Pinpoint the cell where the given text exists, returning its [x, y] midpoint coordinate. 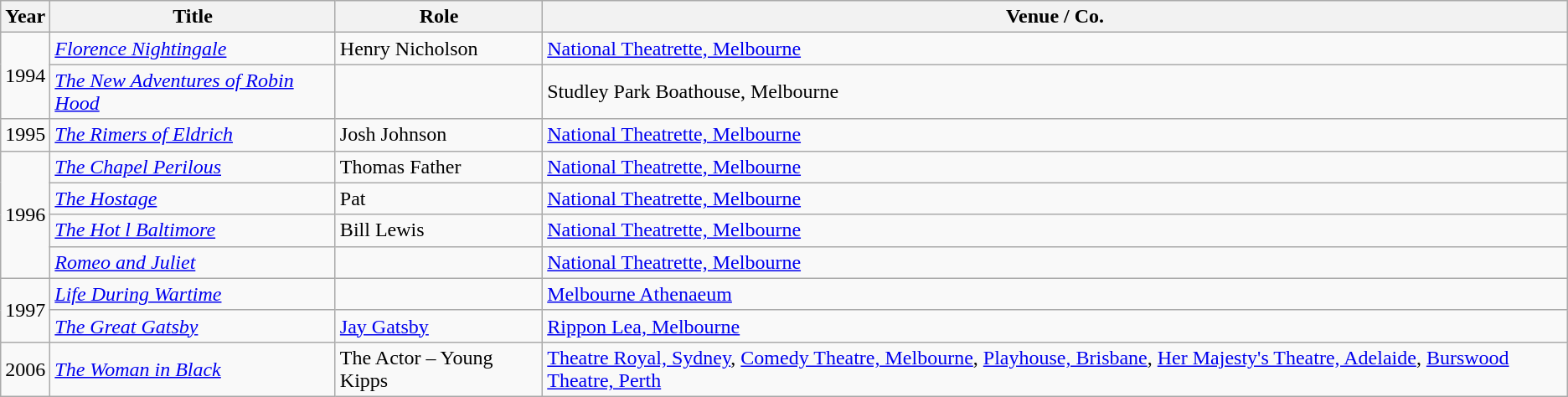
Life During Wartime [193, 294]
The Chapel Perilous [193, 167]
Rippon Lea, Melbourne [1055, 326]
The Rimers of Eldrich [193, 135]
The Great Gatsby [193, 326]
Jay Gatsby [439, 326]
Bill Lewis [439, 230]
The Actor – Young Kipps [439, 369]
The Hostage [193, 198]
1997 [25, 310]
Josh Johnson [439, 135]
Role [439, 17]
1996 [25, 214]
Studley Park Boathouse, Melbourne [1055, 92]
Henry Nicholson [439, 49]
Venue / Co. [1055, 17]
Thomas Father [439, 167]
The Hot l Baltimore [193, 230]
Florence Nightingale [193, 49]
Title [193, 17]
The New Adventures of Robin Hood [193, 92]
Romeo and Juliet [193, 262]
Pat [439, 198]
1994 [25, 75]
Melbourne Athenaeum [1055, 294]
The Woman in Black [193, 369]
Year [25, 17]
2006 [25, 369]
1995 [25, 135]
Theatre Royal, Sydney, Comedy Theatre, Melbourne, Playhouse, Brisbane, Her Majesty's Theatre, Adelaide, Burswood Theatre, Perth [1055, 369]
